Identify which cell holds the provided text, then report its [X, Y] central coordinate. 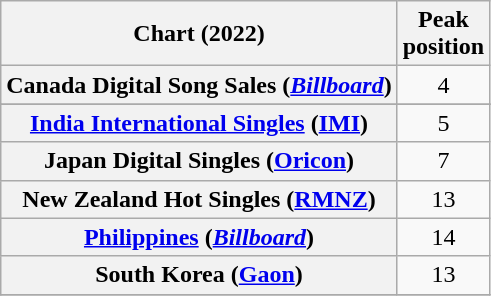
Chart (2022) [199, 34]
7 [443, 161]
India International Singles (IMI) [199, 123]
14 [443, 237]
Philippines (Billboard) [199, 237]
Japan Digital Singles (Oricon) [199, 161]
Canada Digital Song Sales (Billboard) [199, 85]
South Korea (Gaon) [199, 275]
New Zealand Hot Singles (RMNZ) [199, 199]
Peakposition [443, 34]
5 [443, 123]
4 [443, 85]
